Return [x, y] of the center of cell containing provided text 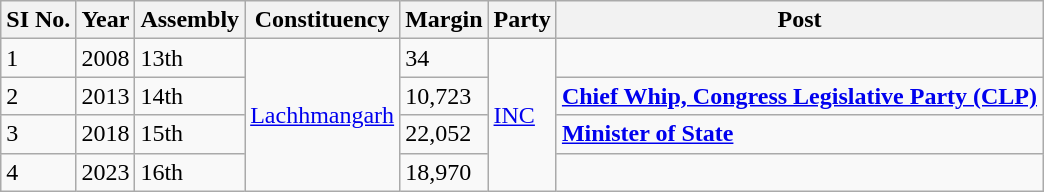
18,970 [444, 172]
Party [522, 20]
10,723 [444, 96]
Post [799, 20]
Year [106, 20]
2013 [106, 96]
14th [190, 96]
22,052 [444, 134]
Minister of State [799, 134]
Chief Whip, Congress Legislative Party (CLP) [799, 96]
15th [190, 134]
3 [38, 134]
16th [190, 172]
2018 [106, 134]
SI No. [38, 20]
Lachhmangarh [322, 115]
2023 [106, 172]
Margin [444, 20]
1 [38, 58]
13th [190, 58]
2 [38, 96]
INC [522, 115]
Constituency [322, 20]
Assembly [190, 20]
4 [38, 172]
2008 [106, 58]
34 [444, 58]
